Return (X, Y) of the center of cell containing provided text 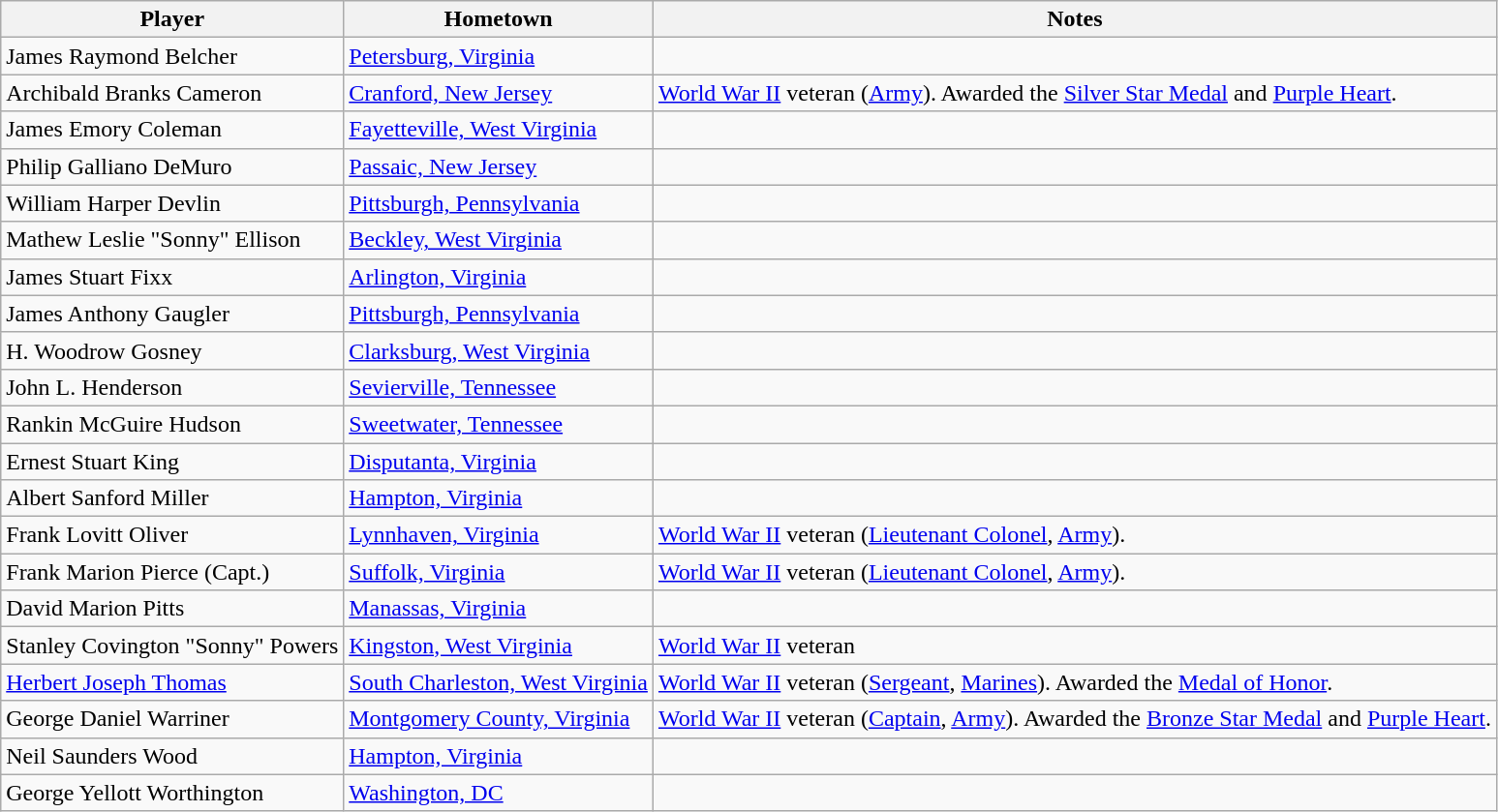
Mathew Leslie "Sonny" Ellison (172, 240)
Manassas, Virginia (499, 609)
World War II veteran (Sergeant, Marines). Awarded the Medal of Honor. (1075, 682)
George Daniel Warriner (172, 719)
Washington, DC (499, 793)
Player (172, 19)
Frank Marion Pierce (Capt.) (172, 572)
Beckley, West Virginia (499, 240)
Frank Lovitt Oliver (172, 535)
World War II veteran (1075, 646)
South Charleston, West Virginia (499, 682)
Suffolk, Virginia (499, 572)
Sevierville, Tennessee (499, 387)
Kingston, West Virginia (499, 646)
James Raymond Belcher (172, 56)
World War II veteran (Captain, Army). Awarded the Bronze Star Medal and Purple Heart. (1075, 719)
Sweetwater, Tennessee (499, 424)
Passaic, New Jersey (499, 166)
Disputanta, Virginia (499, 462)
James Stuart Fixx (172, 277)
Notes (1075, 19)
Montgomery County, Virginia (499, 719)
Lynnhaven, Virginia (499, 535)
Hometown (499, 19)
George Yellott Worthington (172, 793)
Clarksburg, West Virginia (499, 350)
H. Woodrow Gosney (172, 350)
Ernest Stuart King (172, 462)
Archibald Branks Cameron (172, 93)
Fayetteville, West Virginia (499, 130)
William Harper Devlin (172, 203)
Cranford, New Jersey (499, 93)
Neil Saunders Wood (172, 756)
James Emory Coleman (172, 130)
James Anthony Gaugler (172, 314)
Petersburg, Virginia (499, 56)
Albert Sanford Miller (172, 498)
Rankin McGuire Hudson (172, 424)
Arlington, Virginia (499, 277)
David Marion Pitts (172, 609)
Herbert Joseph Thomas (172, 682)
World War II veteran (Army). Awarded the Silver Star Medal and Purple Heart. (1075, 93)
John L. Henderson (172, 387)
Stanley Covington "Sonny" Powers (172, 646)
Philip Galliano DeMuro (172, 166)
